Find where the given text appears and provide that cell's center as (x, y) coordinate. 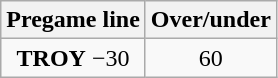
TROY −30 (74, 58)
Over/under (210, 20)
Pregame line (74, 20)
60 (210, 58)
